Determine the [X, Y] coordinate at the center of the cell enclosing the given text.  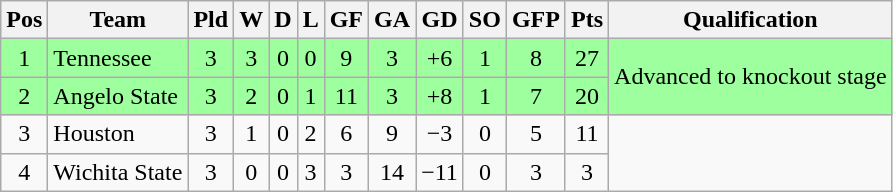
SO [484, 20]
D [283, 20]
GD [440, 20]
W [252, 20]
4 [24, 172]
Advanced to knockout stage [751, 77]
GFP [536, 20]
14 [392, 172]
L [310, 20]
20 [586, 96]
Angelo State [118, 96]
−11 [440, 172]
+8 [440, 96]
Qualification [751, 20]
Pld [211, 20]
Pos [24, 20]
GF [346, 20]
Team [118, 20]
6 [346, 134]
5 [536, 134]
Pts [586, 20]
−3 [440, 134]
27 [586, 58]
8 [536, 58]
Wichita State [118, 172]
7 [536, 96]
GA [392, 20]
Tennessee [118, 58]
+6 [440, 58]
Houston [118, 134]
